Scan for the cell matching the given text and deliver its (X, Y) coordinate at center. 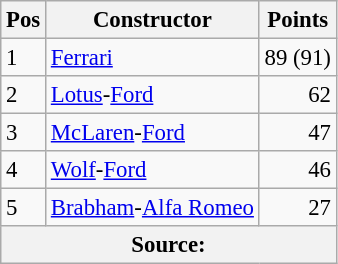
27 (298, 208)
Source: (168, 245)
Constructor (153, 20)
3 (24, 133)
Lotus-Ford (153, 95)
Points (298, 20)
2 (24, 95)
McLaren-Ford (153, 133)
89 (91) (298, 58)
Ferrari (153, 58)
47 (298, 133)
4 (24, 170)
1 (24, 58)
Brabham-Alfa Romeo (153, 208)
5 (24, 208)
Wolf-Ford (153, 170)
Pos (24, 20)
62 (298, 95)
46 (298, 170)
